Find where the given text appears and provide that cell's center as (X, Y) coordinate. 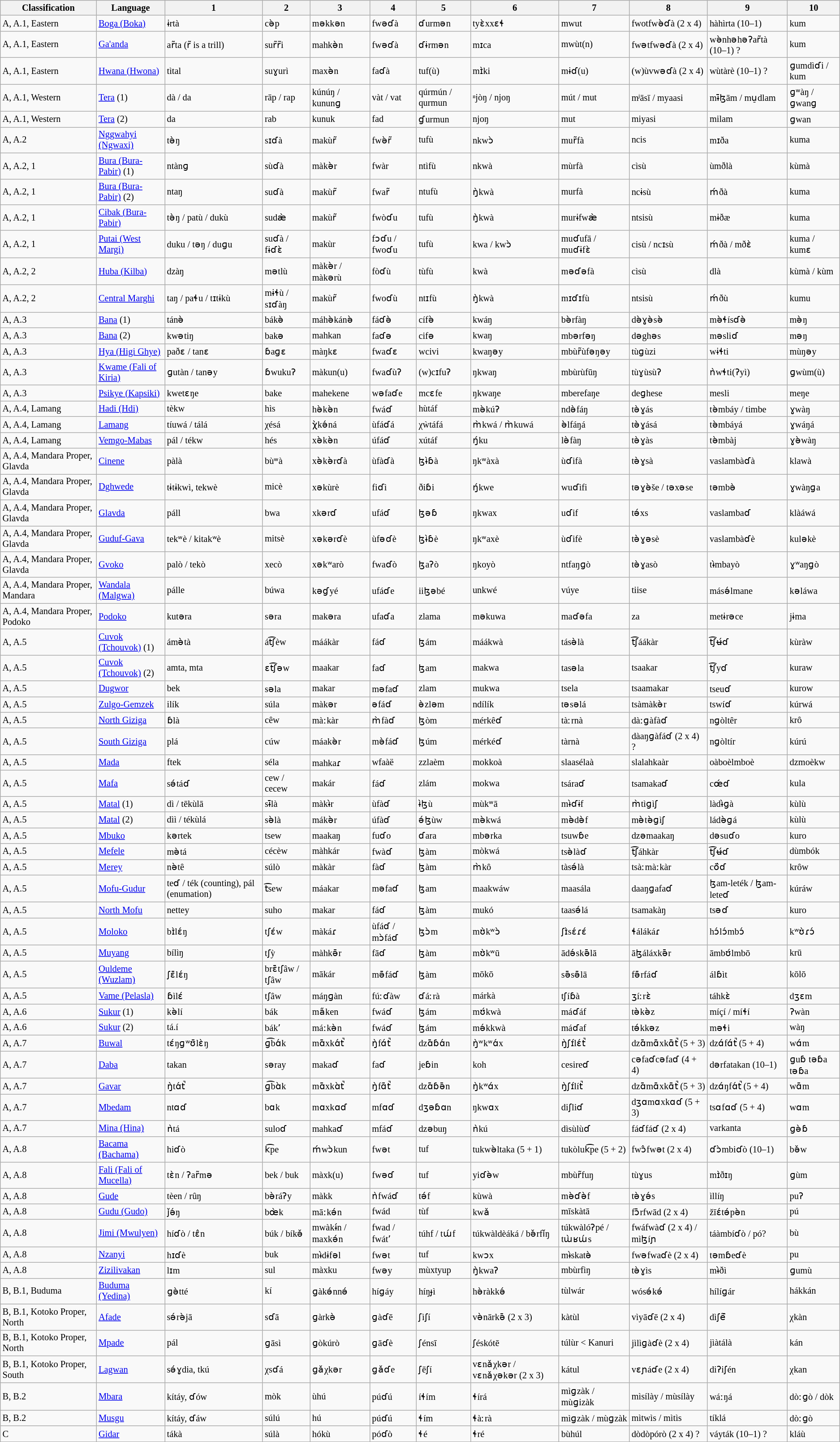
za (668, 616)
koh (515, 1065)
t͡ʃyɗ (747, 668)
ntfaŋɡò (594, 564)
tɛ̀n / ʔar̃mə (214, 1175)
ùɗifà (594, 461)
ŋkwaŋe (515, 393)
tsaakar (668, 668)
ɡàɗē (393, 1317)
Mafa (131, 783)
màxku (340, 1270)
meŋe (814, 393)
ŋ́kwe (515, 487)
mɨ̄ɮām / mu̠dlam (747, 98)
ḿwɔ̀kun (340, 1149)
makəra (340, 616)
tàːrnà (594, 720)
χ̀kə́ná (340, 424)
ɣwàŋɡa (814, 487)
ntànɡ (214, 166)
ɓaɡɛ (286, 351)
hìs (286, 409)
tsəɗ (747, 910)
ùhú (340, 1397)
ɬírá (515, 1397)
ntaŋ (214, 192)
Mada (131, 762)
kuləkè (814, 539)
ŋkʷàxà (515, 461)
tánə̀ (214, 320)
Wandala (Malgwa) (131, 590)
tíuwá / tálá (214, 424)
hú (340, 1418)
bə̀ráʔy (286, 1196)
vìyāɗē (2 x 4) (668, 1317)
Bura (Bura-Pabir) (2) (131, 192)
kəláwa (814, 590)
žīɛ́tə́pə̀n (747, 1211)
dìì / tékùlá (214, 819)
fə̄rfáɗ (668, 974)
bwa (286, 513)
kàtùl (594, 1317)
màːkàr (340, 720)
bákʼ (286, 1027)
daaŋɡafaɗ (668, 888)
tèkw (214, 409)
kʷʊ̀ɾɔ́ (814, 931)
krô (814, 720)
tákà (214, 1433)
hùtáf (444, 409)
səra (286, 616)
hɔ́lɔ́mbɔ́ (747, 931)
dìsùlùɗ (594, 1129)
mahkan (340, 335)
tsaamakar (668, 689)
cəfaɗcəfaɗ (4 + 4) (668, 1065)
kwǎ (515, 1211)
kwətiŋ (214, 335)
muɗufā / muɗɨfɛ̀ (594, 244)
Lamang (131, 424)
Merey (131, 867)
fwə̀r̃ (393, 140)
ŋ̀ʃɪ́lɛ́t̚ (594, 1044)
hílíɡár (747, 1291)
tsáraɗ (594, 783)
xəkʷarò (340, 564)
mukó (515, 910)
ŋ̀fɑ́t̚ (393, 1044)
ʃéskótē (515, 1343)
t͡ʃáákàr (668, 642)
tiise (668, 590)
Mbara (131, 1397)
tùf (444, 1211)
mɨ̀skatə̀ (594, 1254)
teɗ / ték (counting), pál (enumation) (214, 888)
klawà (814, 461)
wəfaɗe (393, 393)
mur̃fà (594, 140)
ǹwɬti(ʔyì) (747, 372)
hés (286, 440)
mbərka (515, 836)
ntìfù (444, 166)
ɮòm (444, 720)
nɡòltír (747, 741)
tʃíɓà (594, 996)
úfáɗ (393, 440)
màkàr (340, 867)
ḿðù (747, 299)
B, B.1, Kotoko Proper, South (48, 1369)
mfɑɗ (393, 1107)
bek / buk (286, 1175)
ɣwáŋá (814, 424)
cew / cecew (286, 783)
tùɣùsùʔ (668, 372)
ɡʷàŋ / ɡwanɡ (814, 98)
ntufù (444, 192)
ɗurmən (444, 23)
murfà (594, 192)
ɬàːrà (515, 1418)
bákə̀ (286, 320)
tə̀ɣə́s (668, 1196)
χkan (814, 1369)
ḿðà (747, 192)
pú (814, 1211)
dzəbuŋ (444, 1129)
mə́kkwà (515, 1027)
dərfatakan (10–1) (747, 1065)
bakə (286, 335)
Hadi (Hdi) (131, 409)
tsuwɓe (594, 836)
dòːɡò (814, 1418)
túlùr < Kanuri (594, 1343)
dì / tēkùlā (214, 804)
Jimi (Mwulyen) (131, 1233)
mahekene (340, 393)
dìʃẽ̄ (747, 1317)
vúye (594, 590)
tə̀ɣasò (668, 564)
ǹkú (515, 1129)
tə́kkəz (668, 1027)
táhkɛ̀ (747, 996)
fáɗfáɗ (2 x 4) (668, 1129)
ɡǎχkər (340, 1369)
mə̀tə̀ɡìʃ (668, 819)
āmbʊ́lmbō (747, 953)
màkə̀r (340, 166)
də̀ɣə̀sə̀ (668, 320)
ʃénsī (444, 1343)
Mbuko (131, 836)
cêw (286, 720)
mberefaŋe (594, 393)
āɮáláxkə̄r (668, 953)
kurow (814, 689)
mwut (594, 23)
mukwa (515, 689)
tə̀mbàj (747, 440)
da (214, 119)
mɑ̄xkɑ́t̚ (340, 1044)
ìllíŋ (747, 1196)
kəɠyé (340, 590)
ŋkoyò (515, 564)
diʃliɗ (594, 1107)
ɠurmun (444, 119)
makár (340, 783)
Dghwede (131, 487)
ɗɔ̀mbiɗò (10–1) (747, 1149)
Bura (Bura-Pabir) (1) (131, 166)
kwaŋ (515, 335)
Dugwor (131, 689)
màkɨ̀r (340, 804)
ŋkwax (515, 513)
tsə̀làɗ (594, 851)
mɨðæ (747, 217)
mòk (286, 1397)
tyɛ̀xxɛɬ (515, 23)
maakaŋ (340, 836)
xəkùrè (340, 487)
njoŋ (515, 119)
plá (214, 741)
mfáɗ (393, 1129)
mesli (747, 393)
ʒíːrɛ̀ (668, 996)
mākár (340, 974)
mokkoà (515, 762)
dàːɡàfàɗ (668, 720)
bùʷà (286, 461)
Ouldeme (Wuzlam) (131, 974)
ǹfwáɗ (393, 1196)
Zulgo-Gemzek (131, 705)
maɗəfa (594, 616)
ɮɔ̀m (444, 931)
tə̀ɣàs (668, 440)
Buduma (Yedina) (131, 1291)
wcivi (444, 351)
bù (814, 1233)
bùhúl (594, 1433)
dʒɑmɑxkɑɗ (5 + 3) (668, 1107)
A, A.2 (48, 140)
kwa / kwɔ̀ (515, 244)
Gvoko (131, 564)
wə̀nhəhəʔar̃tà (10–1) ? (747, 44)
ɡuɓ təɓa təɓa (814, 1065)
mitsè (286, 539)
kwaŋəy (515, 351)
márkà (515, 996)
Podoko (131, 616)
Cuvok (Tchouvok) (1) (131, 642)
ufáɗe (393, 590)
Ga'anda (131, 44)
mùkʷā (515, 804)
kərtek (214, 836)
buk (286, 1254)
dʒəɓɑn (444, 1107)
iiɮəbé (444, 590)
tʃỳ (286, 953)
makwa (515, 668)
kúrú (814, 741)
mìtwìs / mìtìs (668, 1418)
túkwàlóʔpé / tɯ̀ʁɯ́s (594, 1233)
kán (814, 1343)
North Mofu (131, 910)
slaasélaà (594, 762)
híɗò / tɛ̂n (214, 1233)
ə̀lfáŋá (594, 424)
fwar̃ (393, 192)
Classification (48, 8)
mòkwá (515, 851)
ncɨsù (668, 192)
hə̀kə̀n (340, 409)
sə̄sə̄lā (594, 974)
ɗáːrà (444, 996)
ùmðlà (747, 166)
ùfáɗ / mɔ̀fáɗ (393, 931)
ɡǎɗe (393, 1369)
fwòɗu (393, 217)
nkwɔ̀ (515, 140)
ə̀zləm (444, 705)
nə̀tê (214, 867)
mɨ̀ɗɨf (594, 804)
puʔ (814, 1196)
maakar (340, 668)
suho (286, 910)
cifə (444, 335)
kə̀lí (214, 1011)
tukwə̀ltaka (5 + 1) (515, 1149)
tùɣus (668, 1175)
kúrwá (814, 705)
Psikye (Kapsiki) (131, 393)
ɡùm (814, 1175)
ǹtá (214, 1129)
ɛt͡ʃəw (286, 668)
súlò (286, 867)
tə̀ŋ / patù / dukù (214, 217)
màhkə̄r (340, 953)
kítáy, ɗów (214, 1397)
tsew (286, 836)
fuɗo (393, 836)
kátul (594, 1369)
kùmà (814, 166)
tá.í (214, 1027)
xə̀kə̀n (340, 440)
tɨtɨkwì, tekwè (214, 487)
səla (286, 689)
mut (594, 119)
m̀kô (515, 867)
mīskàtā (594, 1211)
mákə̀r (340, 819)
9 (747, 8)
maasála (594, 888)
məsliɗ (747, 335)
māːkə́n (340, 1211)
Muyang (131, 953)
tàsə́là (594, 867)
kí (286, 1291)
əfáɗ (393, 705)
4 (393, 8)
ɨ̀ɮù (444, 804)
makùr (340, 244)
metɨrəce (747, 616)
cə̀p (286, 23)
suɗà (286, 192)
dzɑ̄ɓɑ́n (444, 1044)
dàaŋɡàfáɗ (2 x 4) ? (668, 741)
ámə̀tà (214, 642)
máakə̀r (340, 741)
ùɗifè (594, 539)
dəghəs (668, 335)
duku / təŋ / duɡu (214, 244)
màhkár (340, 851)
ɡwùm(ù) (814, 372)
xútáf (444, 440)
paðɛ / tanɛ (214, 351)
zlama (444, 616)
fwad / fwátʼ (393, 1233)
krôw (814, 867)
kunuk (340, 119)
tə̀mbáy / timbe (747, 409)
brɛ̄tʃâw / tʃâw (286, 974)
íɬím (444, 1397)
kuraw (814, 668)
mʲāsī / myaasi (668, 98)
pál (214, 1343)
mɪ̀ki (515, 71)
ɡāsì (286, 1343)
bílìŋ (214, 953)
rāp / rap (286, 98)
B, B.1, Buduma (48, 1291)
bake (286, 393)
làdɨ̀ɡà (747, 804)
máákàr (340, 642)
póɗò (393, 1433)
ǰə́ŋ (214, 1211)
ʃìʃí (444, 1317)
kwáŋ (515, 320)
màkáɾ (340, 931)
cisù / ncɪsù (668, 244)
sùɗà (286, 166)
mɨɬù / sɪɗàŋ (286, 299)
fwoɗù (393, 299)
Glavda (131, 513)
ɓlà (214, 720)
fáɗə̀ (393, 320)
dòːɡò / dòk (814, 1397)
vɛnǎχkər / vɛnǎχəkər (2 x 3) (515, 1369)
míçí / míɬí (747, 1011)
A, A.4, Mandara Proper, Mandara (48, 590)
tìtal (214, 71)
fɔɗu / fwoɗu (393, 244)
3 (340, 8)
Cibak (Bura-Pabir) (131, 217)
rab (286, 119)
wuɗìfi (594, 487)
tə̀ɣsà (668, 461)
dzɑ́ŋfɑ́t̚ (5 + 4) (747, 1086)
ɡàkə́nnə́ (340, 1291)
fàɗ (393, 867)
ùfəɗè (393, 539)
tekʷè / kitakʷè (214, 539)
máŋɡàn (340, 996)
cesireɗ (594, 1065)
Gude (131, 1196)
jìlìɡàɗè (2 x 4) (668, 1343)
Putai (West Margi) (131, 244)
ɬé (444, 1433)
1 (214, 8)
murɨfwæ̀ (594, 217)
micè (286, 487)
mətlù (286, 272)
wɑ̄m (814, 1086)
ŋkʷaxè (515, 539)
mahkaɾ (340, 762)
ðiɓi (444, 487)
páll (214, 513)
miyasi (668, 119)
álɓìt (747, 974)
fāɗ (393, 953)
fwád (393, 1211)
məkuwa (515, 616)
χẁtáfá (444, 424)
Vemgo-Mabas (131, 440)
jeɓin (444, 1065)
ndílík (515, 705)
cécèw (286, 851)
mɨ̀dɨfəl (340, 1254)
tʃâw (286, 996)
úfàɗ (393, 819)
suloɗ (286, 1129)
màkun(u) (340, 372)
mɪɗɪfù (594, 299)
ⁿjòŋ / njoŋ (515, 98)
ɡumdìɗi / kum (814, 71)
mùxtyup (444, 1270)
(w)cɪfuʔ (444, 372)
Hwana (Hwona) (131, 71)
híŋɟì (444, 1291)
kúráw (814, 888)
mbùr̃ùfəŋəy (594, 351)
kuma / kumɛ (814, 244)
vaslambàɗè (747, 539)
mʊ̀kʷɔ̀ (515, 931)
sə́táɗ (214, 783)
ŋ̀kʷɑ́x (515, 1086)
tasəla (594, 668)
kùràw (814, 642)
ɓwukuʔ (286, 372)
tə́f (444, 1196)
Mbedam (131, 1107)
mə̀tá (214, 851)
bák (286, 1011)
Nzanyi (131, 1254)
súla (286, 705)
Matal (1) (131, 804)
ùfàɗ (393, 804)
máhə̀kánə̀ (340, 320)
kutəra (214, 616)
ŋ̀tɑ́t̚ (214, 1086)
Zizilivakan (131, 1270)
dʒɛm (814, 996)
fwaɗò (393, 564)
ɬím (444, 1418)
ar̃ta (r̃ is a trill) (214, 44)
wɑ́m (814, 1044)
Nggwahyi (Ngwaxi) (131, 140)
ládə̀ɡá (747, 819)
mə̀də̀f (594, 819)
búk / bíkə̌ (286, 1233)
màxk(u) (340, 1175)
wáːŋá (747, 1397)
fwətfwəɗà (2 x 4) (668, 44)
ftek (214, 762)
tsamakaɗ (668, 783)
Mpade (131, 1343)
ufáɗ (393, 513)
mìɡzàk / mùɡzàk (594, 1418)
χsɗá (286, 1369)
Fali (Fali of Mucella) (131, 1175)
táàmbíɗò / pó? (747, 1233)
sə́rə̀jā (214, 1317)
kùwà (515, 1196)
tə̀kə̀z (668, 1011)
ɡə̀tté (214, 1291)
wósə́kə́ (668, 1291)
oàboèlmboè (747, 762)
pu (814, 1254)
A, A.4, Mandara Proper, Podoko (48, 616)
Hya (Higi Ghye) (131, 351)
tɛ́ŋɡʷʊ̄lɛ̀ŋ (214, 1044)
wfaàë (393, 762)
mahkə̀n (340, 44)
fɔ̄rfwād (2 x 4) (668, 1211)
mə̀kúʔ (515, 409)
mə̀ɬísɗə̀ (747, 320)
tə̀mbáyá (747, 424)
mbùrùfūŋ (594, 372)
mokwa (515, 783)
ɡòkúrò (340, 1343)
súlú (286, 1418)
7 (594, 8)
Lagwan (131, 1369)
tʃɛ́w (286, 931)
cœ́ɗ (747, 783)
tɨ̀mbayò (747, 564)
təmɓeɗè (747, 1254)
ɮaʔò (444, 564)
ŋkwɑx (515, 1107)
màkk (340, 1196)
tsàːmàːkàr (668, 867)
ɓìlɛ́ (214, 996)
mahkaɗ (340, 1129)
krū (814, 953)
Language (131, 8)
túhf / tɯ́f (444, 1233)
tə̀ɣásá (668, 424)
hákkán (814, 1291)
fwaɗɛ (393, 351)
taŋ / paɬu / tɪtɨkù (214, 299)
zzlaèm (444, 762)
tùɡùzi (668, 351)
tə́xs (668, 513)
yiɗə̀w (515, 1175)
Bana (1) (131, 320)
tèen / rûŋ (214, 1196)
makaɗ (340, 1065)
Tera (1) (131, 98)
ntɪfù (444, 299)
dzɑ́fɑ́t̚ (5 + 4) (747, 1044)
sə̀là (286, 819)
ɬálákáɾ (668, 931)
unkwé (515, 590)
palò / tekò (214, 564)
təɣə̀še / təxəse (668, 487)
pàlà (214, 461)
túkwàldèáká / bə̌rfǐŋ (515, 1233)
ntɑɗ (214, 1107)
lə̀fàŋ (594, 440)
maakwáw (515, 888)
màkər (340, 705)
fwəfwaɗè (2 x 4) (668, 1254)
fwəɗ (393, 1175)
Gidar (131, 1433)
ɡ͡bɑ̀k (286, 1086)
Bana (2) (131, 335)
mwàkɨ́n / maxkə́n (340, 1233)
milam (747, 119)
mérkêɗ (515, 720)
ʃɛ̄lɛ́ŋ (214, 974)
vaslambaɗ (747, 513)
dà / da (214, 98)
məɬi (747, 1027)
(w)ùvwəɗà (2 x 4) (668, 71)
mɪ̀ðɪŋ (747, 1175)
kwetɛŋe (214, 393)
hə̀ràkkə́ (515, 1291)
deɡhese (668, 393)
nkwà (515, 166)
Mefele (131, 851)
səray (286, 1065)
Mina (Hina) (131, 1129)
tə̀ɣìs (668, 1270)
máakar (340, 888)
mút / mut (594, 98)
máákwà (515, 642)
amta, mta (214, 668)
ɡutàn / tanəy (214, 372)
bœ̀k (286, 1211)
dzmoèkw (814, 762)
ɬré (515, 1433)
jɨma (814, 616)
dùmbók (814, 851)
tásə̀là (594, 642)
Cuvok (Tchouvok) (2) (131, 668)
máɗaf (594, 1027)
2 (286, 8)
ɡwan (814, 119)
sɨ̄là (286, 804)
North Giziga (131, 720)
jìàtálà (747, 1343)
tukòluk͡pe (5 + 2) (594, 1149)
hókù (340, 1433)
ɡ͡bɑ́k (286, 1044)
ɡāɗè (393, 1343)
wàŋ (814, 1027)
k͡pe (286, 1149)
mə̀ŋ (814, 320)
ɗara (444, 836)
ɣə̀wàŋ (814, 440)
vɛɲáɗe (2 x 4) (668, 1369)
uɗif (594, 513)
fúːɗàw (393, 996)
takan (214, 1065)
ùfáɗá (393, 424)
vàt / vat (393, 98)
mcɛfe (444, 393)
zlam (444, 689)
bɪ̀lɛ́ŋ (214, 931)
bɑk (286, 1107)
mʊ́kwà (515, 1011)
slalahkaàr (668, 762)
tsamakàŋ (668, 910)
varkanta (747, 1129)
fwáfwàɗ (2 x 4) / mìɮíɲ (668, 1233)
sə́ɣdia, tkú (214, 1369)
C (48, 1433)
mɑxkɑɗ (340, 1107)
ɡàrkə̀ (340, 1317)
Musgu (131, 1418)
Sukur (2) (131, 1027)
kítáy, ɗáw (214, 1418)
súlà (286, 1433)
tíklá (747, 1418)
diʔiʃén (747, 1369)
ufaɗa (393, 616)
ɡumù (814, 1270)
váyták (10–1) ? (747, 1433)
dzàŋ (214, 272)
mwùt(n) (594, 44)
6 (515, 8)
ma̋ken (340, 1011)
təsəlá (594, 705)
suɣurì (286, 71)
kwà (515, 272)
máːkə̀n (340, 1027)
fwàɗ (393, 851)
fwotfwə̀ɗà (2 x 4) (668, 23)
məɗəfà (594, 272)
mə̀kwá (515, 819)
ʃēʃí (444, 1369)
xecò (286, 564)
kláù (814, 1433)
mə̀fáɗ (393, 741)
ŋ̀ʃɪ́lít̚ (594, 1086)
ŋ̀kwaʔ (515, 1270)
ndə̀fáŋ (594, 409)
cö̂ɗ (747, 867)
ŋ̀fɑ̄t̚ (393, 1086)
mə̀ɗə̀f (594, 1196)
ʃɪ̀sɛ́ɾɛ́ (594, 931)
məkkən (340, 23)
Afade (131, 1317)
ɡə̀ɓ (814, 1129)
fwɔ̂fwət (2 x 4) (668, 1149)
cúw (286, 741)
kumu (814, 299)
Huba (Kilba) (131, 272)
mùrfà (594, 166)
át͡ʃèw (286, 642)
hàhìrta (10–1) (747, 23)
pálle (214, 590)
m̀kwá / m̀kuwá (515, 424)
χkàn (814, 1317)
South Giziga (131, 741)
sɗā (286, 1317)
Boga (Boka) (131, 23)
5 (444, 8)
dòdòpórò (2 x 4) ? (668, 1433)
tuf(ù) (444, 71)
Gudu (Gudo) (131, 1211)
Gavar (131, 1086)
Buwal (131, 1044)
taasə́lá (594, 910)
Kwame (Fali of Kiria) (131, 372)
ə́ɮùw (444, 819)
təmbə̀ (747, 487)
t͡ʃáhkàr (668, 851)
ŋkwaŋ (515, 372)
ŋ́ku (515, 440)
ɣwàŋ (814, 409)
ɮɨ̀ɓà (444, 461)
t͡sew (286, 888)
màkə̀r / màkərù (340, 272)
ɮam-leték / ɮam-leteɗ (747, 888)
búwa (286, 590)
m̀fàɗ (393, 720)
mìɡzàk / mùɡizàk (594, 1397)
Vame (Pelasla) (131, 996)
mbùrfìŋ (594, 1270)
dəsuɗo (747, 836)
tseuɗ (747, 689)
ādə́skə̄lā (594, 953)
dzɑ̄ɓə̄n (444, 1086)
mɨɗ(u) (594, 71)
sur̃r̃i (286, 44)
hiɗò (214, 1149)
Daba (131, 1065)
tə̀ŋ (214, 140)
Moloko (131, 931)
fwàr (393, 166)
maxə̀n (340, 71)
híɡáy (393, 1291)
xkərɗ (340, 513)
kúnúŋ / kununɡ (340, 98)
ilík (214, 705)
mʊ̀kʷū (515, 953)
bek (214, 689)
suɗà / fɨɗɛ̀ (286, 244)
m̀tìɡìʃ (668, 804)
tswíɗ (747, 705)
fwaɗùʔ (393, 372)
bə̌w (814, 1149)
wɨɬti (747, 351)
ʔwàn (814, 1011)
tsela (594, 689)
sul (286, 1270)
ɮəɓ (444, 513)
mìsílày / mùsílày (668, 1397)
dlà (747, 272)
pál / tékw (214, 440)
tsàmàkə̀r (668, 705)
xə̀kə̀rɗà (340, 461)
bə̀rfàŋ (594, 320)
klàáwá (814, 513)
faɗə (393, 335)
mɪða (747, 140)
hɪɗè (214, 1254)
cífə̀ (444, 320)
qúrmún / qurmun (444, 98)
fad (393, 119)
mə̄fáɗ (393, 974)
ḿðà / mðɛ̀ (747, 244)
ɣʷaŋɡò (814, 564)
wùtàrè (10–1) ? (747, 71)
mɨ̀ðì (747, 1270)
mɑ̄xkɑ̀t̚ (340, 1086)
Cinene (131, 461)
Mofu-Gudur (131, 888)
vaslambàɗà (747, 461)
ɨrtà (214, 23)
máɗáf (594, 1011)
faɗà (393, 71)
kula (814, 783)
másə́lmane (747, 590)
ŋ̀ʷkʷɑ́x (515, 1044)
mbùr̃fuŋ (594, 1175)
lɪm (214, 1270)
Sukur (1) (131, 1011)
mōkō (515, 974)
Tera (2) (131, 119)
ɗɨrmən (444, 44)
màŋkɛ (340, 351)
ncis (668, 140)
zlám (444, 783)
dzəmaakaŋ (668, 836)
tùlwár (594, 1291)
sudæ̀ (286, 217)
xəkərɗè (340, 539)
wɑm (814, 1107)
tùfù (444, 272)
mùŋəy (814, 351)
nɡòltêr (747, 720)
ɮúm (444, 741)
Central Marghi (131, 299)
ùfàɗà (393, 461)
tə̀ɣəsè (668, 539)
və̀nārkə̄ (2 x 3) (515, 1317)
fòɗù (393, 272)
sɪɗà (286, 140)
10 (814, 8)
kwɔx (515, 1254)
séla (286, 762)
Guduf-Gava (131, 539)
Bacama (Bachama) (131, 1149)
ɮɨ̀ɓè (444, 539)
tə̀ɣás (668, 409)
fwəy (393, 1270)
χésá (286, 424)
nettey (214, 910)
tsɑfɑɗ (5 + 4) (747, 1107)
Matal (2) (131, 819)
tàrnà (594, 741)
məŋ (814, 335)
mérkéɗ (515, 741)
kōlō (814, 974)
kùmà / kùm (814, 272)
mɪca (515, 44)
mbərfəŋ (594, 335)
fiɗì (393, 487)
8 (668, 8)
